Search for the cell housing the specified text and yield its (X, Y) center coordinate. 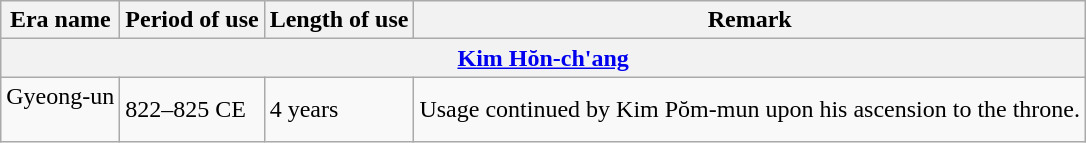
Length of use (339, 20)
Kim Hŏn-ch'ang (544, 58)
822–825 CE (192, 110)
Era name (60, 20)
Usage continued by Kim Pŏm-mun upon his ascension to the throne. (750, 110)
Gyeong-un (60, 110)
Period of use (192, 20)
Remark (750, 20)
4 years (339, 110)
